Find where the given text appears and provide that cell's center as [X, Y] coordinate. 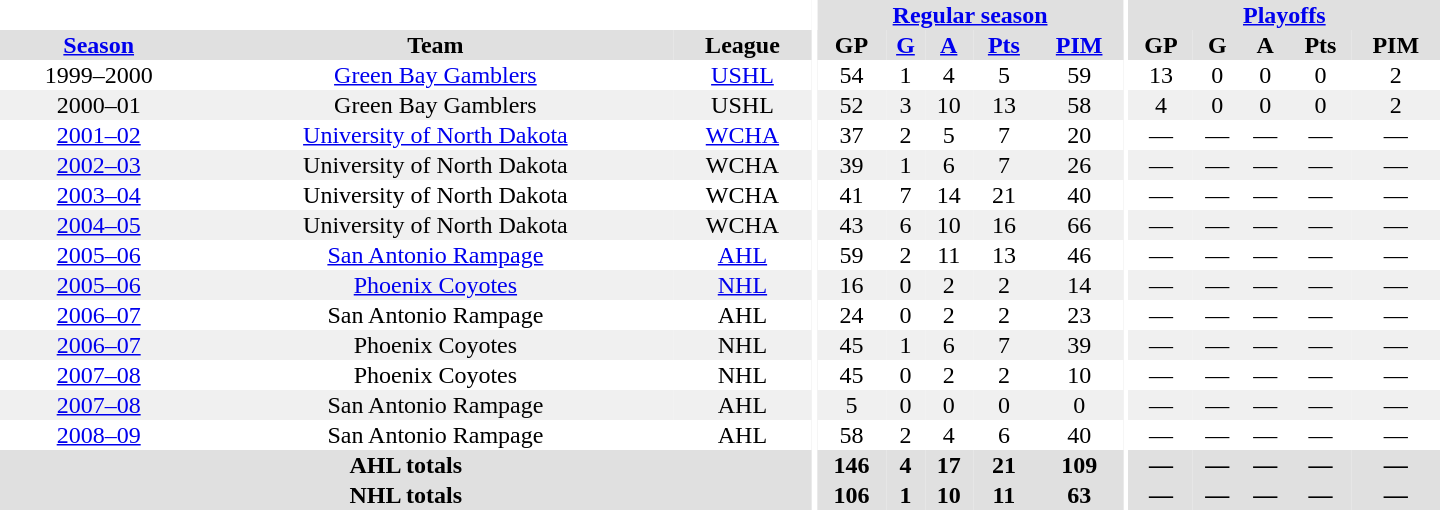
Regular season [970, 15]
54 [852, 75]
23 [1079, 315]
24 [852, 315]
2008–09 [98, 435]
52 [852, 105]
3 [906, 105]
37 [852, 135]
66 [1079, 225]
Playoffs [1284, 15]
106 [852, 495]
41 [852, 195]
2003–04 [98, 195]
20 [1079, 135]
1999–2000 [98, 75]
2001–02 [98, 135]
109 [1079, 465]
46 [1079, 255]
43 [852, 225]
26 [1079, 165]
2000–01 [98, 105]
2002–03 [98, 165]
Team [435, 45]
NHL totals [406, 495]
63 [1079, 495]
17 [949, 465]
146 [852, 465]
AHL totals [406, 465]
Season [98, 45]
2004–05 [98, 225]
League [742, 45]
